Scan for the cell matching the given text and deliver its [X, Y] coordinate at center. 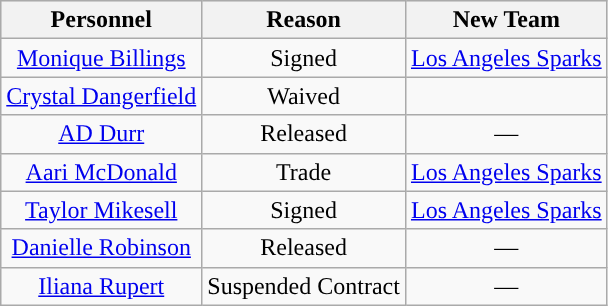
Waived [304, 96]
Crystal Dangerfield [102, 96]
Trade [304, 172]
Danielle Robinson [102, 248]
Taylor Mikesell [102, 210]
Personnel [102, 20]
AD Durr [102, 134]
Aari McDonald [102, 172]
Reason [304, 20]
Iliana Rupert [102, 286]
Monique Billings [102, 58]
New Team [506, 20]
Suspended Contract [304, 286]
